Determine the [X, Y] coordinate at the center of the cell enclosing the given text.  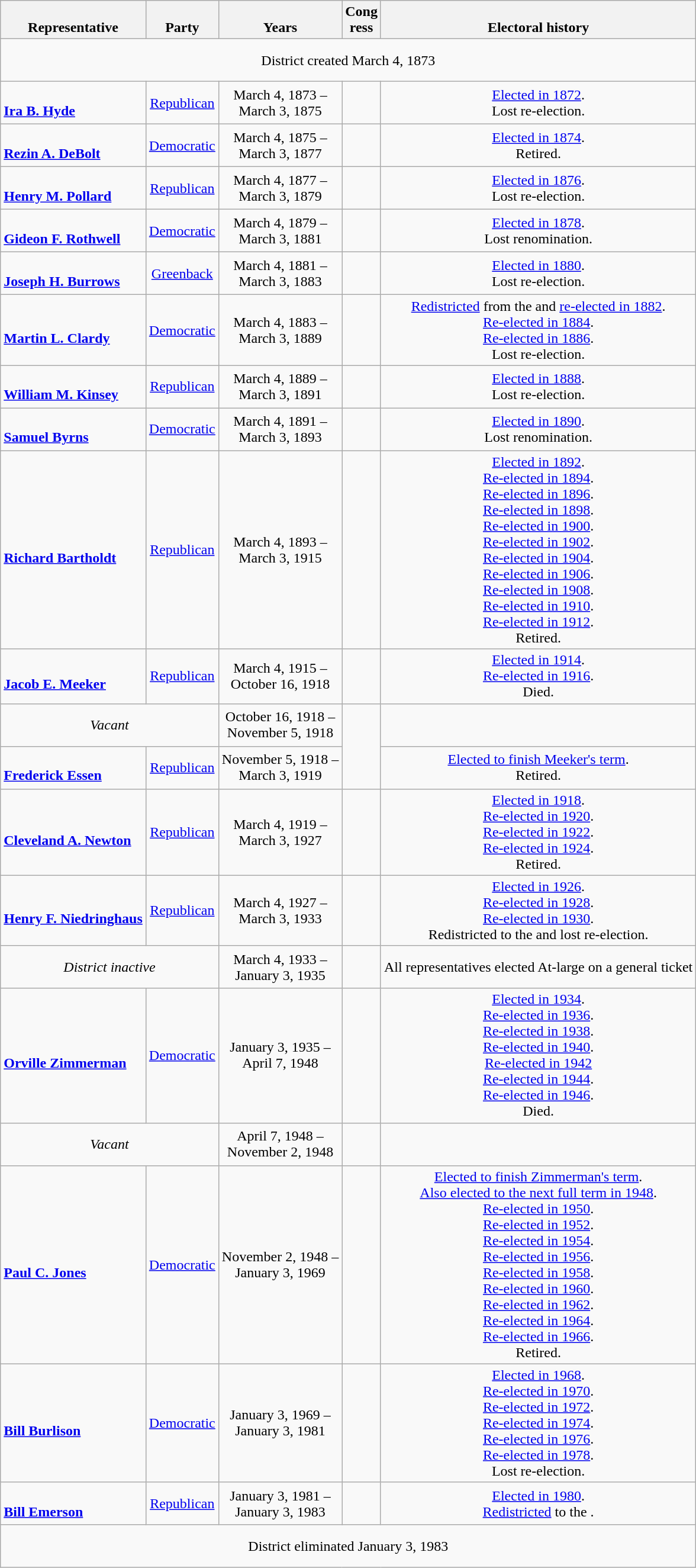
Greenback [182, 274]
Elected in 1872.Lost re-election. [538, 103]
Frederick Essen [73, 767]
Electoral history [538, 20]
March 4, 1893 –March 3, 1915 [280, 550]
Years [280, 20]
Party [182, 20]
November 5, 1918 –March 3, 1919 [280, 767]
October 16, 1918 –November 5, 1918 [280, 725]
William M. Kinsey [73, 387]
Elected in 1926.Re-elected in 1928.Re-elected in 1930.Redistricted to the and lost re-election. [538, 911]
Henry F. Niedringhaus [73, 911]
March 4, 1873 –March 3, 1875 [280, 103]
March 4, 1879 –March 3, 1881 [280, 231]
Samuel Byrns [73, 429]
Richard Bartholdt [73, 550]
Gideon F. Rothwell [73, 231]
Elected in 1890.Lost renomination. [538, 429]
Ira B. Hyde [73, 103]
Elected to finish Meeker's term.Retired. [538, 767]
March 4, 1927 –March 3, 1933 [280, 911]
Martin L. Clardy [73, 330]
January 3, 1935 –April 7, 1948 [280, 1055]
March 4, 1883 –March 3, 1889 [280, 330]
March 4, 1919 –March 3, 1927 [280, 832]
All representatives elected At-large on a general ticket [538, 967]
March 4, 1915 –October 16, 1918 [280, 676]
January 3, 1969 –January 3, 1981 [280, 1423]
March 4, 1933 –January 3, 1935 [280, 967]
Elected in 1914.Re-elected in 1916.Died. [538, 676]
District eliminated January 3, 1983 [348, 1546]
Congress [362, 20]
March 4, 1875 –March 3, 1877 [280, 146]
Jacob E. Meeker [73, 676]
Representative [73, 20]
Paul C. Jones [73, 1265]
January 3, 1981 –January 3, 1983 [280, 1503]
April 7, 1948 –November 2, 1948 [280, 1144]
Bill Burlison [73, 1423]
Elected in 1934.Re-elected in 1936.Re-elected in 1938.Re-elected in 1940.Re-elected in 1942Re-elected in 1944.Re-elected in 1946.Died. [538, 1055]
Elected in 1888.Lost re-election. [538, 387]
Bill Emerson [73, 1503]
Joseph H. Burrows [73, 274]
Rezin A. DeBolt [73, 146]
March 4, 1889 –March 3, 1891 [280, 387]
Redistricted from the and re-elected in 1882.Re-elected in 1884.Re-elected in 1886.Lost re-election. [538, 330]
Elected in 1876.Lost re-election. [538, 188]
Elected in 1878.Lost renomination. [538, 231]
November 2, 1948 –January 3, 1969 [280, 1265]
Elected in 1980.Redistricted to the . [538, 1503]
Elected in 1874.Retired. [538, 146]
Elected in 1918.Re-elected in 1920.Re-elected in 1922.Re-elected in 1924.Retired. [538, 832]
Henry M. Pollard [73, 188]
District inactive [110, 967]
Orville Zimmerman [73, 1055]
March 4, 1881 –March 3, 1883 [280, 274]
Elected in 1880.Lost re-election. [538, 274]
District created March 4, 1873 [348, 60]
March 4, 1891 –March 3, 1893 [280, 429]
March 4, 1877 –March 3, 1879 [280, 188]
Elected in 1968.Re-elected in 1970.Re-elected in 1972.Re-elected in 1974.Re-elected in 1976.Re-elected in 1978.Lost re-election. [538, 1423]
Cleveland A. Newton [73, 832]
